Pinpoint the cell where the given text exists, returning its [x, y] midpoint coordinate. 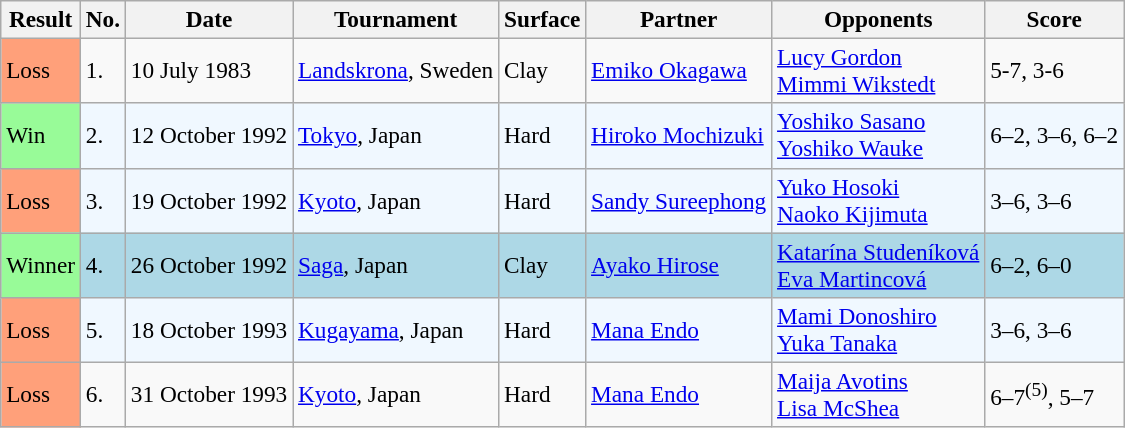
2. [102, 136]
Saga, Japan [396, 264]
Result [41, 19]
Winner [41, 264]
Date [208, 19]
6. [102, 394]
6–2, 3–6, 6–2 [1054, 136]
Win [41, 136]
5-7, 3-6 [1054, 70]
19 October 1992 [208, 200]
Ayako Hirose [679, 264]
31 October 1993 [208, 394]
Tournament [396, 19]
Tokyo, Japan [396, 136]
6–2, 6–0 [1054, 264]
4. [102, 264]
18 October 1993 [208, 330]
3. [102, 200]
No. [102, 19]
Lucy Gordon Mimmi Wikstedt [878, 70]
Emiko Okagawa [679, 70]
26 October 1992 [208, 264]
Surface [542, 19]
Landskrona, Sweden [396, 70]
Yuko Hosoki Naoko Kijimuta [878, 200]
Katarína Studeníková Eva Martincová [878, 264]
10 July 1983 [208, 70]
12 October 1992 [208, 136]
Hiroko Mochizuki [679, 136]
Opponents [878, 19]
Maija Avotins Lisa McShea [878, 394]
6–7(5), 5–7 [1054, 394]
5. [102, 330]
Partner [679, 19]
1. [102, 70]
Sandy Sureephong [679, 200]
Kugayama, Japan [396, 330]
Yoshiko Sasano Yoshiko Wauke [878, 136]
Score [1054, 19]
Mami Donoshiro Yuka Tanaka [878, 330]
